Locate the cell with the specified text and output its [X, Y] center coordinate. 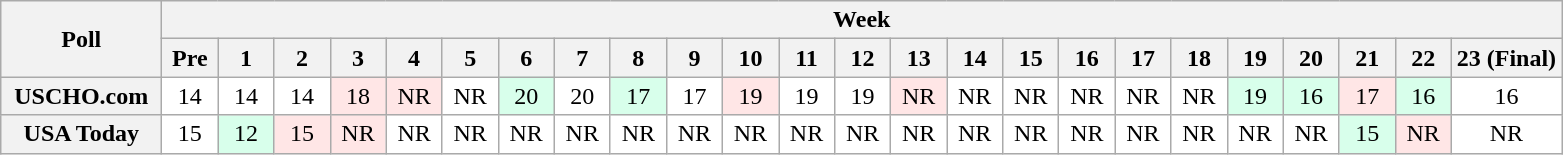
21 [1367, 58]
22 [1423, 58]
6 [526, 58]
1 [246, 58]
2 [302, 58]
11 [806, 58]
USCHO.com [82, 96]
Poll [82, 39]
23 (Final) [1506, 58]
Pre [190, 58]
10 [750, 58]
9 [694, 58]
5 [470, 58]
4 [414, 58]
8 [638, 58]
3 [358, 58]
13 [919, 58]
Week [862, 20]
7 [582, 58]
USA Today [82, 134]
